Scan for the cell matching the given text and deliver its [X, Y] coordinate at center. 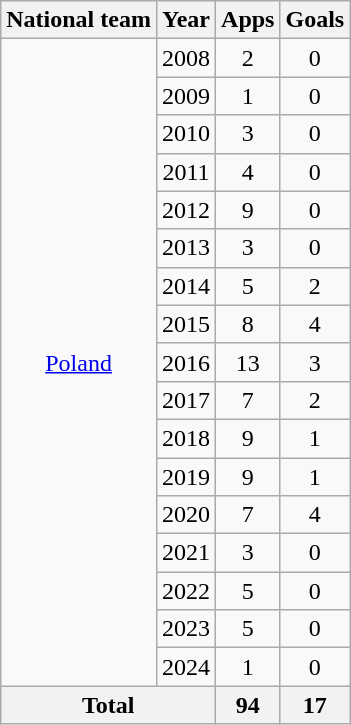
2018 [186, 438]
2014 [186, 286]
2017 [186, 400]
94 [248, 705]
2012 [186, 210]
2016 [186, 362]
2015 [186, 324]
2008 [186, 58]
National team [79, 20]
2021 [186, 553]
2010 [186, 134]
2023 [186, 629]
2019 [186, 477]
2011 [186, 172]
13 [248, 362]
Year [186, 20]
2013 [186, 248]
2022 [186, 591]
Goals [315, 20]
2024 [186, 667]
Poland [79, 362]
2009 [186, 96]
17 [315, 705]
Apps [248, 20]
8 [248, 324]
2020 [186, 515]
Total [108, 705]
